Detect which cell encompasses the target text, then output its (x, y) center coordinate. 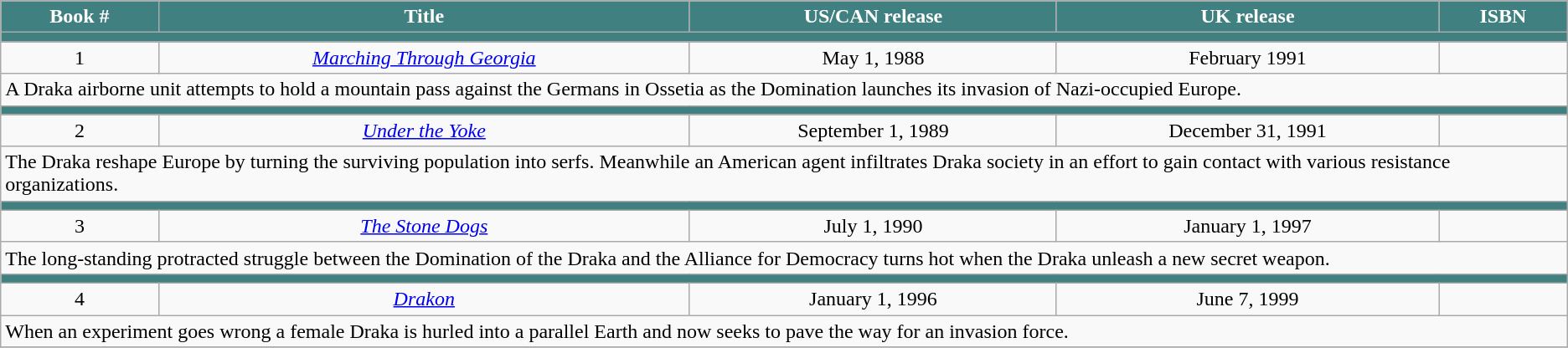
When an experiment goes wrong a female Draka is hurled into a parallel Earth and now seeks to pave the way for an invasion force. (784, 330)
September 1, 1989 (873, 130)
January 1, 1996 (873, 299)
4 (80, 299)
ISBN (1504, 17)
May 1, 1988 (873, 58)
July 1, 1990 (873, 226)
December 31, 1991 (1247, 130)
2 (80, 130)
UK release (1247, 17)
1 (80, 58)
The Stone Dogs (424, 226)
US/CAN release (873, 17)
Under the Yoke (424, 130)
June 7, 1999 (1247, 299)
3 (80, 226)
Book # (80, 17)
February 1991 (1247, 58)
Title (424, 17)
Marching Through Georgia (424, 58)
Drakon (424, 299)
January 1, 1997 (1247, 226)
